Capture the cell that displays the provided text and extract its (x, y) central coordinate. 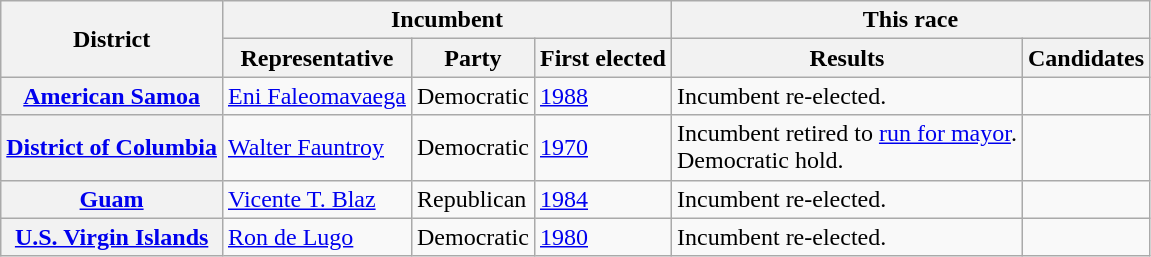
American Samoa (112, 96)
1988 (602, 96)
Ron de Lugo (316, 237)
1980 (602, 237)
District of Columbia (112, 148)
Vicente T. Blaz (316, 199)
1984 (602, 199)
District (112, 39)
This race (910, 20)
Incumbent retired to run for mayor.Democratic hold. (846, 148)
First elected (602, 58)
U.S. Virgin Islands (112, 237)
Results (846, 58)
Eni Faleomavaega (316, 96)
Representative (316, 58)
Guam (112, 199)
Candidates (1086, 58)
Party (472, 58)
Republican (472, 199)
Incumbent (446, 20)
Walter Fauntroy (316, 148)
1970 (602, 148)
